Identify which cell holds the provided text, then report its [X, Y] central coordinate. 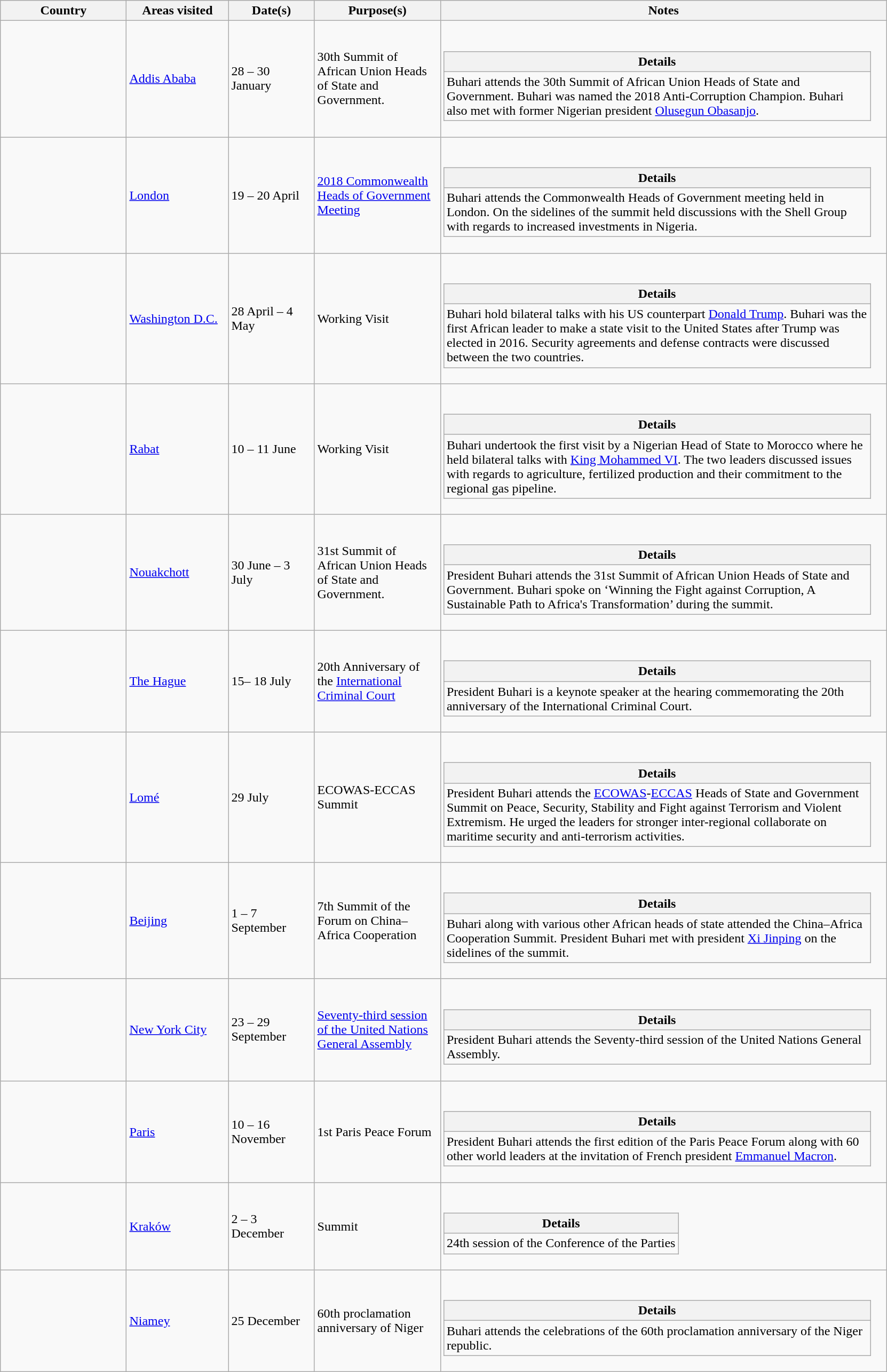
Details President Buhari attends the Seventy-third session of the United Nations General Assembly. [663, 1030]
7th Summit of the Forum on China–Africa Cooperation [377, 921]
President Buhari is a keynote speaker at the hearing commemorating the 20th anniversary of the International Criminal Court. [657, 699]
2018 Commonwealth Heads of Government Meeting [377, 195]
The Hague [177, 681]
ECOWAS-ECCAS Summit [377, 797]
30th Summit of African Union Heads of State and Government. [377, 79]
Paris [177, 1131]
Details President Buhari is a keynote speaker at the hearing commemorating the 20th anniversary of the International Criminal Court. [663, 681]
28 April – 4 May [271, 318]
1st Paris Peace Forum [377, 1131]
Niamey [177, 1320]
2 – 3 December [271, 1226]
New York City [177, 1030]
15– 18 July [271, 681]
President Buhari attends the Seventy-third session of the United Nations General Assembly. [657, 1047]
Lomé [177, 797]
19 – 20 April [271, 195]
60th proclamation anniversary of Niger [377, 1320]
1 – 7 September [271, 921]
Details 24th session of the Conference of the Parties [663, 1226]
Seventy-third session of the United Nations General Assembly [377, 1030]
Beijing [177, 921]
Kraków [177, 1226]
24th session of the Conference of the Parties [561, 1243]
23 – 29 September [271, 1030]
20th Anniversary of the International Criminal Court [377, 681]
25 December [271, 1320]
10 – 16 November [271, 1131]
Addis Ababa [177, 79]
Date(s) [271, 11]
28 – 30 January [271, 79]
29 July [271, 797]
Areas visited [177, 11]
Washington D.C. [177, 318]
Rabat [177, 449]
Summit [377, 1226]
30 June – 3 July [271, 573]
Country [64, 11]
Purpose(s) [377, 11]
Details Buhari attends the celebrations of the 60th proclamation anniversary of the Niger republic. [663, 1320]
Buhari attends the celebrations of the 60th proclamation anniversary of the Niger republic. [657, 1338]
10 – 11 June [271, 449]
London [177, 195]
31st Summit of African Union Heads of State and Government. [377, 573]
Notes [663, 11]
Nouakchott [177, 573]
